From the cell containing the given text, extract its center point as [X, Y] coordinate. 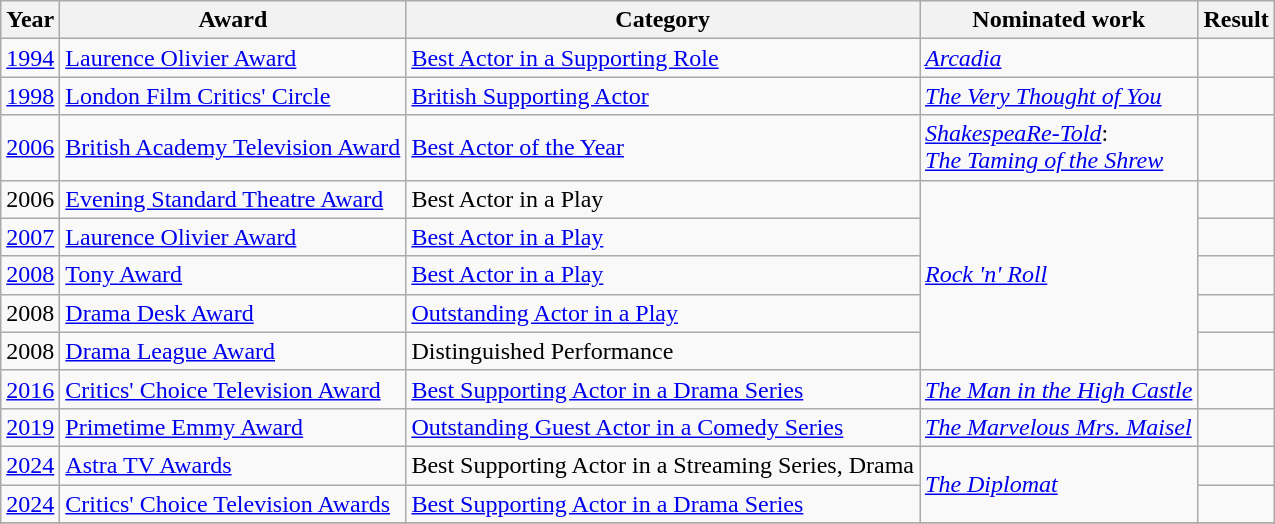
Drama Desk Award [233, 313]
The Marvelous Mrs. Maisel [1059, 427]
British Academy Television Award [233, 148]
Outstanding Actor in a Play [663, 313]
Critics' Choice Television Award [233, 389]
Distinguished Performance [663, 351]
Rock 'n' Roll [1059, 275]
Award [233, 20]
Result [1236, 20]
Year [30, 20]
1998 [30, 96]
Arcadia [1059, 58]
Outstanding Guest Actor in a Comedy Series [663, 427]
Nominated work [1059, 20]
The Very Thought of You [1059, 96]
Critics' Choice Television Awards [233, 503]
British Supporting Actor [663, 96]
Category [663, 20]
Tony Award [233, 275]
Astra TV Awards [233, 465]
The Diplomat [1059, 484]
2019 [30, 427]
Primetime Emmy Award [233, 427]
Best Actor of the Year [663, 148]
2016 [30, 389]
Best Actor in a Supporting Role [663, 58]
Best Supporting Actor in a Streaming Series, Drama [663, 465]
ShakespeaRe-Told: The Taming of the Shrew [1059, 148]
Drama League Award [233, 351]
2007 [30, 237]
1994 [30, 58]
Evening Standard Theatre Award [233, 199]
London Film Critics' Circle [233, 96]
The Man in the High Castle [1059, 389]
